Identify which cell holds the provided text, then report its (X, Y) central coordinate. 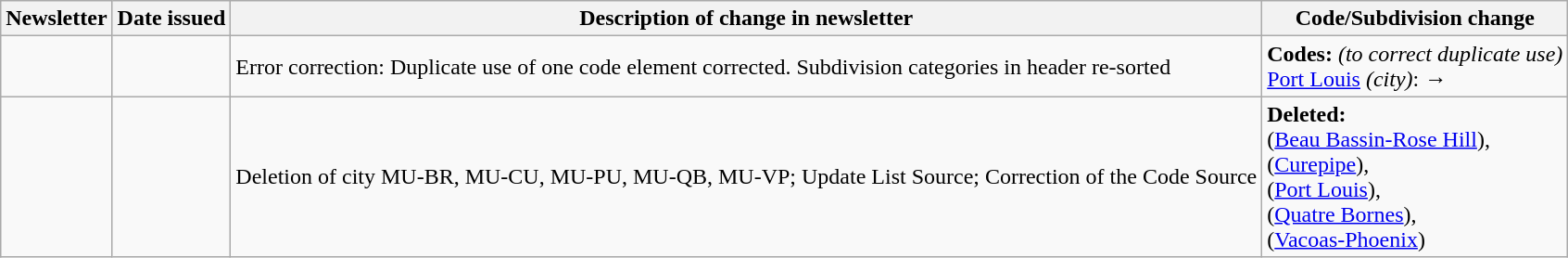
Deletion of city MU-BR, MU-CU, MU-PU, MU-QB, MU-VP; Update List Source; Correction of the Code Source (747, 176)
Code/Subdivision change (1415, 19)
Codes: (to correct duplicate use) Port Louis (city): → (1415, 67)
Newsletter (57, 19)
Date issued (171, 19)
Description of change in newsletter (747, 19)
Error correction: Duplicate use of one code element corrected. Subdivision categories in header re-sorted (747, 67)
Deleted: (Beau Bassin-Rose Hill), (Curepipe), (Port Louis), (Quatre Bornes), (Vacoas-Phoenix) (1415, 176)
